Search for the cell housing the specified text and yield its (x, y) center coordinate. 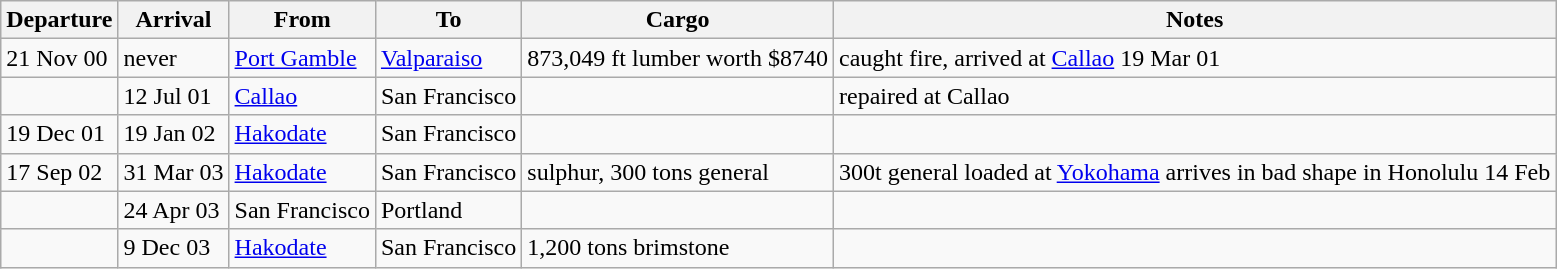
17 Sep 02 (60, 172)
caught fire, arrived at Callao 19 Mar 01 (1194, 58)
31 Mar 03 (174, 172)
21 Nov 00 (60, 58)
Valparaiso (448, 58)
19 Dec 01 (60, 134)
never (174, 58)
12 Jul 01 (174, 96)
24 Apr 03 (174, 210)
Notes (1194, 20)
1,200 tons brimstone (678, 248)
9 Dec 03 (174, 248)
19 Jan 02 (174, 134)
Callao (302, 96)
Portland (448, 210)
sulphur, 300 tons general (678, 172)
From (302, 20)
Port Gamble (302, 58)
Departure (60, 20)
repaired at Callao (1194, 96)
Arrival (174, 20)
Cargo (678, 20)
873,049 ft lumber worth $8740 (678, 58)
To (448, 20)
300t general loaded at Yokohama arrives in bad shape in Honolulu 14 Feb (1194, 172)
